Identify which cell holds the provided text, then report its (x, y) central coordinate. 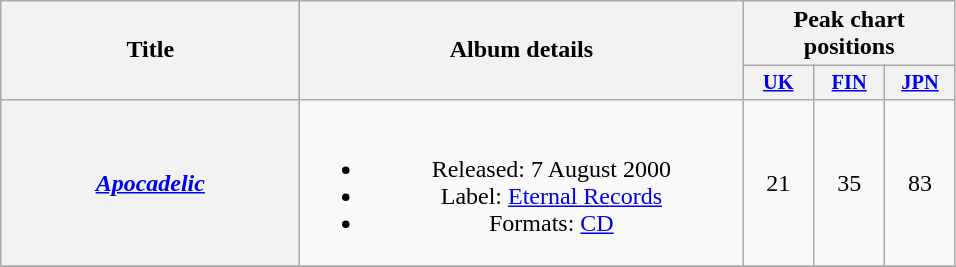
Released: 7 August 2000Label: Eternal RecordsFormats: CD (522, 182)
Peak chart positions (850, 34)
83 (920, 182)
Title (150, 50)
21 (778, 182)
UK (778, 83)
JPN (920, 83)
Apocadelic (150, 182)
FIN (850, 83)
Album details (522, 50)
35 (850, 182)
